Locate the cell with the specified text and output its (X, Y) center coordinate. 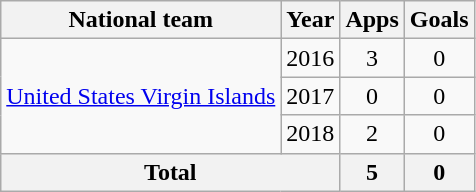
Apps (372, 20)
2018 (310, 134)
National team (141, 20)
2 (372, 134)
Total (170, 172)
3 (372, 58)
United States Virgin Islands (141, 96)
2016 (310, 58)
Year (310, 20)
Goals (439, 20)
5 (372, 172)
2017 (310, 96)
